Capture the cell that displays the provided text and extract its [x, y] central coordinate. 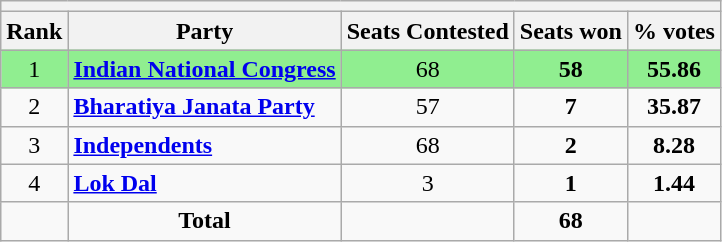
35.87 [674, 107]
Total [204, 221]
% votes [674, 31]
7 [570, 107]
Party [204, 31]
57 [428, 107]
55.86 [674, 69]
Lok Dal [204, 183]
Independents [204, 145]
4 [34, 183]
58 [570, 69]
Rank [34, 31]
1.44 [674, 183]
Bharatiya Janata Party [204, 107]
Seats won [570, 31]
8.28 [674, 145]
Indian National Congress [204, 69]
Seats Contested [428, 31]
